Return the [X, Y] coordinate for the center point of the cell that contains the specified text.  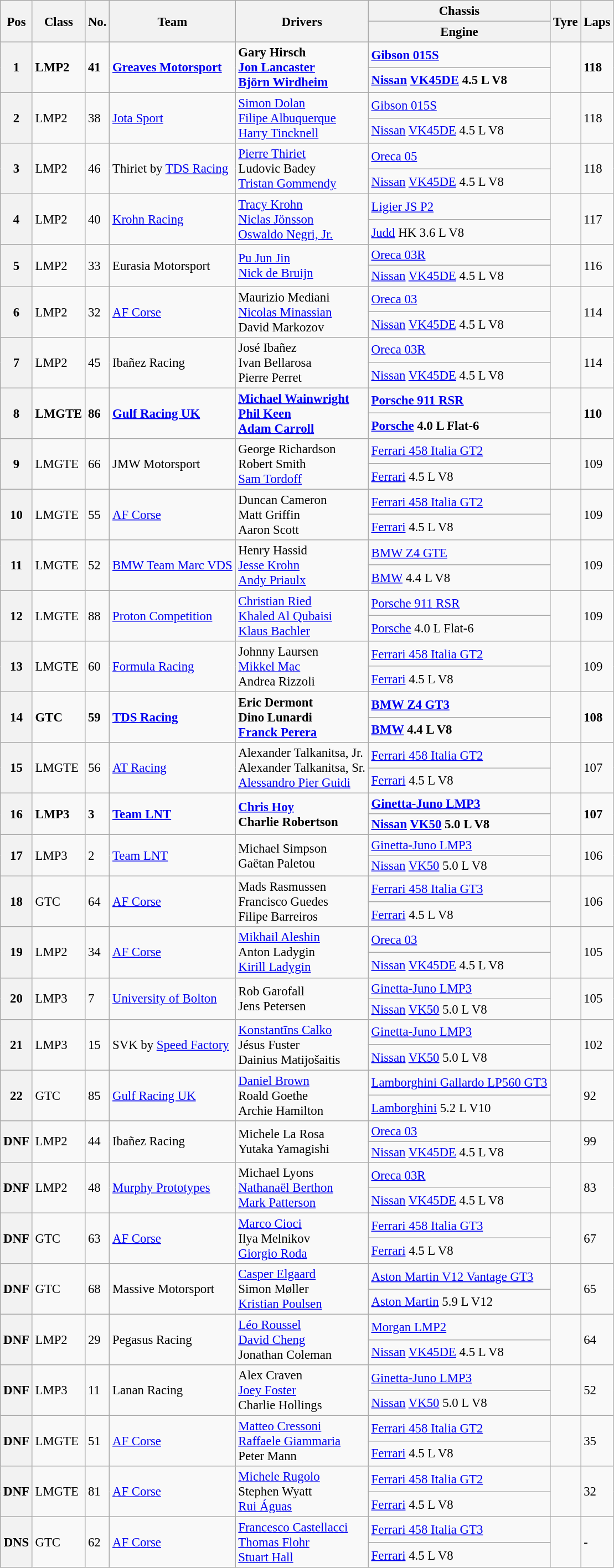
Ligier JS P2 [459, 207]
29 [97, 1340]
Francesco Castellacci Thomas Flohr Stuart Hall [302, 1543]
Lamborghini Gallardo LP560 GT3 [459, 1083]
Formula Racing [173, 667]
Tracy Krohn Niclas Jönsson Oswaldo Negri, Jr. [302, 220]
Jota Sport [173, 118]
Judd HK 3.6 L V8 [459, 232]
Marco Cioci Ilya Melnikov Giorgio Roda [302, 1238]
Team [173, 21]
Gary Hirsch Jon Lancaster Björn Wirdheim [302, 68]
Daniel Brown Roald Goethe Archie Hamilton [302, 1095]
68 [97, 1289]
Chris Hoy Charlie Robertson [302, 814]
AT Racing [173, 768]
Pegasus Racing [173, 1340]
44 [97, 1142]
13 [17, 667]
Casper Elgaard Simon Møller Kristian Poulsen [302, 1289]
85 [97, 1095]
38 [97, 118]
92 [597, 1095]
Léo Roussel David Cheng Jonathan Coleman [302, 1340]
BMW Team Marc VDS [173, 565]
Michele La Rosa Yutaka Yamagishi [302, 1142]
8 [17, 413]
University of Bolton [173, 998]
Massive Motorsport [173, 1289]
99 [597, 1142]
Lanan Racing [173, 1390]
6 [17, 312]
55 [97, 515]
Engine [459, 32]
Matteo Cressoni Raffaele Giammaria Peter Mann [302, 1441]
16 [17, 814]
9 [17, 464]
62 [97, 1543]
45 [97, 362]
63 [97, 1238]
Pos [17, 21]
Johnny Laursen Mikkel Mac Andrea Rizzoli [302, 667]
Krohn Racing [173, 220]
Michael Wainwright Phil Keen Adam Carroll [302, 413]
33 [97, 266]
Alex Craven Joey Foster Charlie Hollings [302, 1390]
Chassis [459, 11]
BMW Z4 GT3 [459, 704]
BMW Z4 GTE [459, 553]
DNS [17, 1543]
41 [97, 68]
88 [97, 616]
Class [59, 21]
Morgan LMP2 [459, 1327]
Drivers [302, 21]
102 [597, 1045]
46 [97, 169]
Pierre Thiriet Ludovic Badey Tristan Gommendy [302, 169]
Henry Hassid Jesse Krohn Andy Priaulx [302, 565]
19 [17, 953]
110 [597, 413]
Michele Rugolo Stephen Wyatt Rui Águas [302, 1492]
22 [17, 1095]
116 [597, 266]
Michael Lyons Nathanaël Berthon Mark Patterson [302, 1188]
Oreca 05 [459, 156]
Proton Competition [173, 616]
21 [17, 1045]
Greaves Motorsport [173, 68]
Maurizio Mediani Nicolas Minassian David Markozov [302, 312]
George Richardson Robert Smith Sam Tordoff [302, 464]
59 [97, 717]
SVK by Speed Factory [173, 1045]
56 [97, 768]
Simon Dolan Filipe Albuquerque Harry Tincknell [302, 118]
66 [97, 464]
Mads Rasmussen Francisco Guedes Filipe Barreiros [302, 902]
José Ibañez Ivan Bellarosa Pierre Perret [302, 362]
Laps [597, 21]
108 [597, 717]
83 [597, 1188]
20 [17, 998]
Konstantīns Calko Jésus Fuster Dainius Matijošaitis [302, 1045]
Michael Simpson Gaëtan Paletou [302, 855]
Christian Ried Khaled Al Qubaisi Klaus Bachler [302, 616]
TDS Racing [173, 717]
67 [597, 1238]
18 [17, 902]
65 [597, 1289]
Lamborghini 5.2 L V10 [459, 1108]
117 [597, 220]
Aston Martin 5.9 L V12 [459, 1302]
12 [17, 616]
5 [17, 266]
10 [17, 515]
Duncan Cameron Matt Griffin Aaron Scott [302, 515]
81 [97, 1492]
Eric Dermont Dino Lunardi Franck Perera [302, 717]
35 [597, 1441]
- [597, 1543]
1 [17, 68]
Aston Martin V12 Vantage GT3 [459, 1276]
17 [17, 855]
Mikhail Aleshin Anton Ladygin Kirill Ladygin [302, 953]
Tyre [566, 21]
48 [97, 1188]
Alexander Talkanitsa, Jr. Alexander Talkanitsa, Sr. Alessandro Pier Guidi [302, 768]
Thiriet by TDS Racing [173, 169]
86 [97, 413]
Eurasia Motorsport [173, 266]
51 [97, 1441]
JMW Motorsport [173, 464]
40 [97, 220]
4 [17, 220]
Pu Jun Jin Nick de Bruijn [302, 266]
60 [97, 667]
No. [97, 21]
34 [97, 953]
Rob Garofall Jens Petersen [302, 998]
Murphy Prototypes [173, 1188]
14 [17, 717]
